From the cell containing the given text, extract its center point as (X, Y) coordinate. 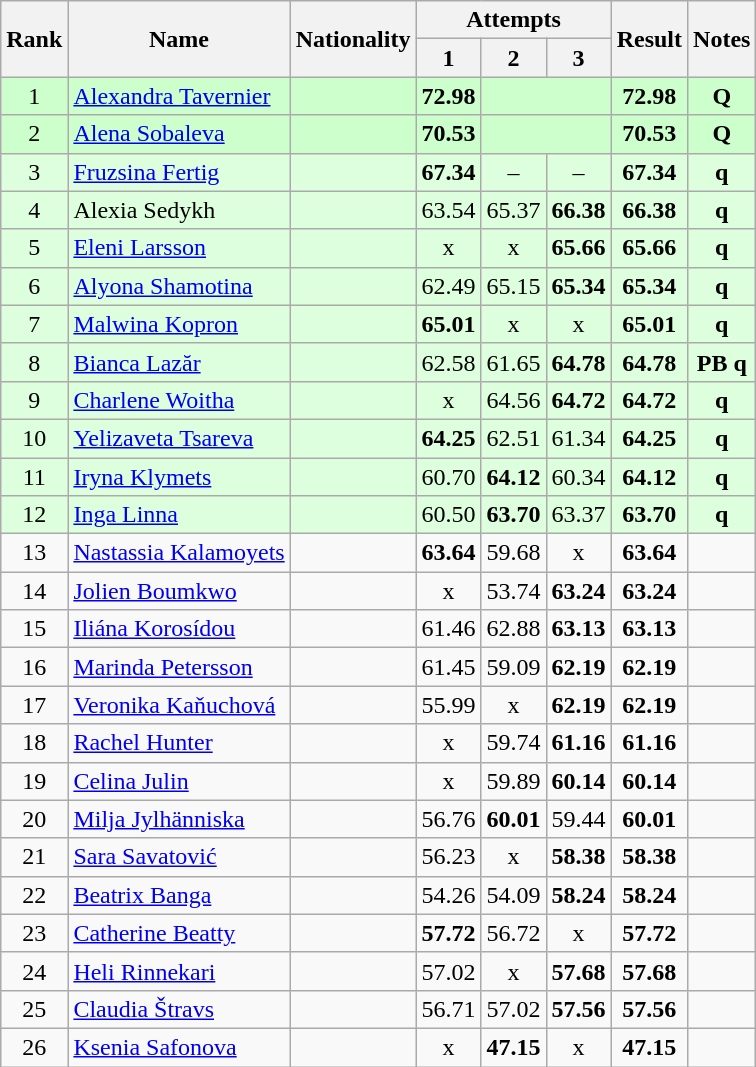
59.74 (514, 743)
61.34 (578, 438)
Attempts (514, 20)
61.45 (448, 667)
Result (649, 39)
Catherine Beatty (179, 933)
16 (34, 667)
Yelizaveta Tsareva (179, 438)
62.51 (514, 438)
60.50 (448, 515)
62.58 (448, 362)
54.26 (448, 895)
13 (34, 553)
Veronika Kaňuchová (179, 705)
10 (34, 438)
Marinda Petersson (179, 667)
Rachel Hunter (179, 743)
55.99 (448, 705)
Name (179, 39)
56.76 (448, 819)
26 (34, 1047)
20 (34, 819)
56.72 (514, 933)
Alyona Shamotina (179, 286)
60.70 (448, 477)
Celina Julin (179, 781)
Beatrix Banga (179, 895)
59.09 (514, 667)
21 (34, 857)
11 (34, 477)
Iryna Klymets (179, 477)
Eleni Larsson (179, 248)
59.68 (514, 553)
Claudia Štravs (179, 1009)
15 (34, 629)
12 (34, 515)
18 (34, 743)
Inga Linna (179, 515)
14 (34, 591)
Alena Sobaleva (179, 134)
22 (34, 895)
6 (34, 286)
Alexandra Tavernier (179, 96)
63.54 (448, 210)
Charlene Woitha (179, 400)
Milja Jylhänniska (179, 819)
Sara Savatović (179, 857)
Bianca Lazăr (179, 362)
61.46 (448, 629)
64.56 (514, 400)
9 (34, 400)
25 (34, 1009)
7 (34, 324)
8 (34, 362)
4 (34, 210)
Nastassia Kalamoyets (179, 553)
Fruzsina Fertig (179, 172)
56.71 (448, 1009)
Iliána Korosídou (179, 629)
63.37 (578, 515)
65.15 (514, 286)
62.49 (448, 286)
60.34 (578, 477)
56.23 (448, 857)
Nationality (353, 39)
PB q (722, 362)
Heli Rinnekari (179, 971)
Malwina Kopron (179, 324)
Jolien Boumkwo (179, 591)
5 (34, 248)
61.65 (514, 362)
24 (34, 971)
23 (34, 933)
62.88 (514, 629)
19 (34, 781)
59.44 (578, 819)
53.74 (514, 591)
54.09 (514, 895)
Rank (34, 39)
65.37 (514, 210)
Ksenia Safonova (179, 1047)
59.89 (514, 781)
Alexia Sedykh (179, 210)
17 (34, 705)
Notes (722, 39)
